Capture the cell that displays the provided text and extract its [X, Y] central coordinate. 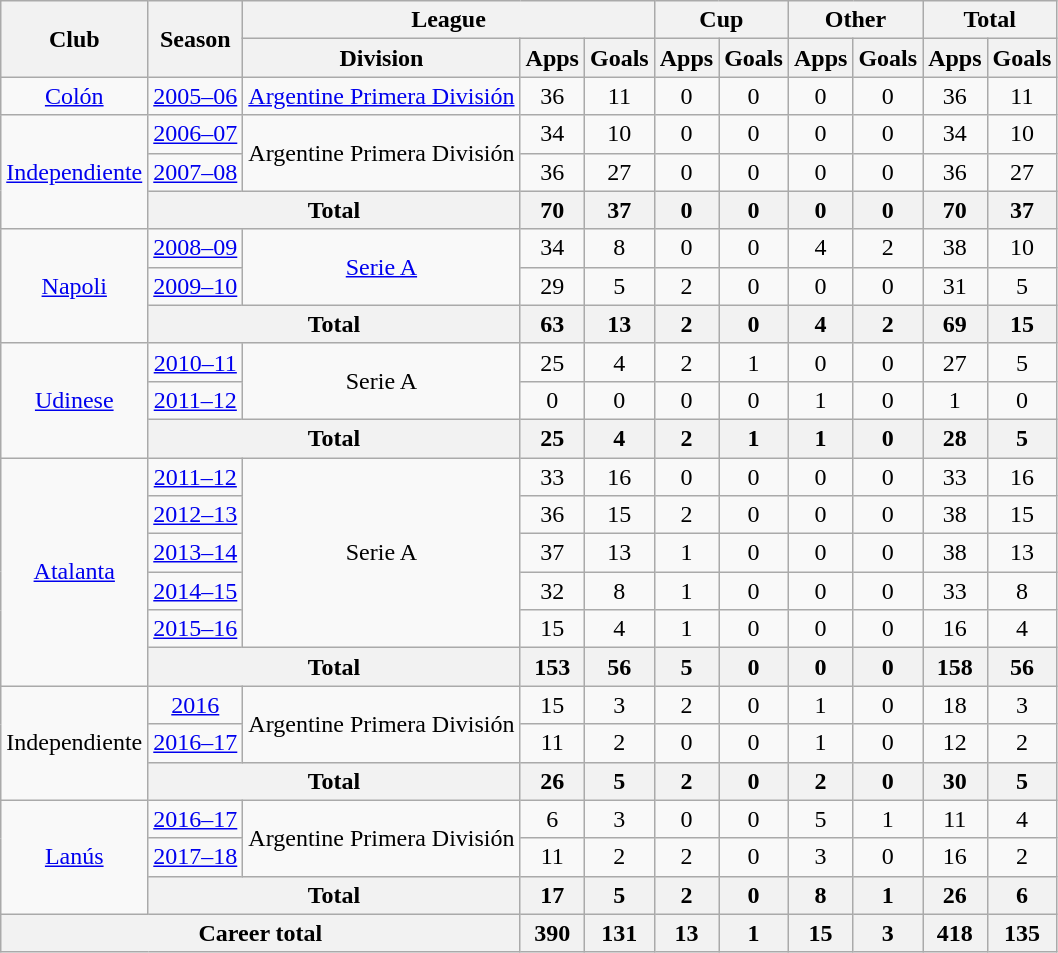
63 [552, 324]
153 [552, 667]
2015–16 [196, 629]
2008–09 [196, 248]
131 [619, 933]
2012–13 [196, 515]
Career total [260, 933]
18 [955, 705]
Napoli [74, 286]
2017–18 [196, 857]
2016 [196, 705]
2010–11 [196, 362]
31 [955, 286]
2006–07 [196, 134]
Cup [721, 20]
135 [1022, 933]
Udinese [74, 400]
Division [382, 58]
League [448, 20]
17 [552, 895]
2014–15 [196, 591]
418 [955, 933]
158 [955, 667]
2009–10 [196, 286]
2013–14 [196, 553]
2007–08 [196, 172]
Atalanta [74, 572]
29 [552, 286]
69 [955, 324]
12 [955, 743]
Colón [74, 96]
32 [552, 591]
30 [955, 781]
390 [552, 933]
2005–06 [196, 96]
Lanús [74, 857]
28 [955, 438]
Other [855, 20]
Club [74, 39]
Season [196, 39]
